Locate the cell with the specified text and output its (x, y) center coordinate. 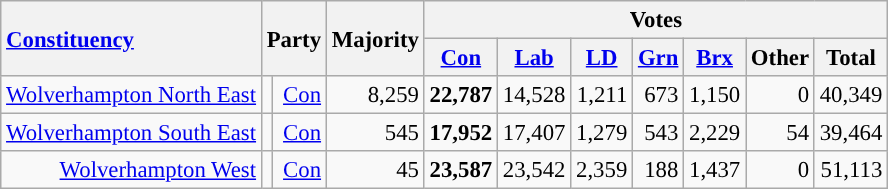
545 (375, 133)
8,259 (375, 95)
Other (780, 58)
Total (850, 58)
Wolverhampton West (132, 170)
Wolverhampton North East (132, 95)
Votes (656, 20)
1,150 (715, 95)
Wolverhampton South East (132, 133)
1,437 (715, 170)
Grn (658, 58)
23,542 (534, 170)
Brx (715, 58)
40,349 (850, 95)
17,407 (534, 133)
39,464 (850, 133)
22,787 (460, 95)
188 (658, 170)
1,211 (602, 95)
Party (294, 38)
Majority (375, 38)
14,528 (534, 95)
Constituency (132, 38)
2,229 (715, 133)
45 (375, 170)
54 (780, 133)
23,587 (460, 170)
673 (658, 95)
2,359 (602, 170)
LD (602, 58)
1,279 (602, 133)
17,952 (460, 133)
543 (658, 133)
Lab (534, 58)
51,113 (850, 170)
